Determine the (x, y) coordinate at the center of the cell enclosing the given text.  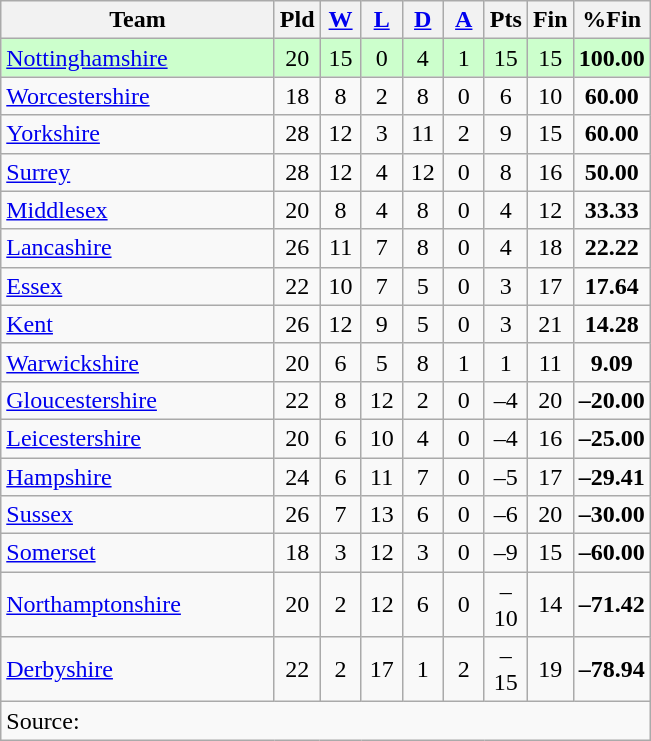
–60.00 (612, 553)
22.22 (612, 248)
–15 (506, 670)
D (422, 20)
Fin (550, 20)
Team (138, 20)
–25.00 (612, 438)
Northamptonshire (138, 604)
Yorkshire (138, 134)
Warwickshire (138, 362)
–78.94 (612, 670)
33.33 (612, 210)
13 (382, 515)
%Fin (612, 20)
9.09 (612, 362)
Nottinghamshire (138, 58)
–29.41 (612, 477)
24 (297, 477)
A (464, 20)
Essex (138, 286)
Pts (506, 20)
–20.00 (612, 400)
Pld (297, 20)
Kent (138, 324)
Hampshire (138, 477)
W (340, 20)
–9 (506, 553)
–10 (506, 604)
–5 (506, 477)
–71.42 (612, 604)
Worcestershire (138, 96)
14 (550, 604)
Sussex (138, 515)
–30.00 (612, 515)
L (382, 20)
Gloucestershire (138, 400)
Somerset (138, 553)
17.64 (612, 286)
Surrey (138, 172)
21 (550, 324)
100.00 (612, 58)
–6 (506, 515)
Leicestershire (138, 438)
Derbyshire (138, 670)
14.28 (612, 324)
Source: (326, 721)
Lancashire (138, 248)
Middlesex (138, 210)
19 (550, 670)
50.00 (612, 172)
